Detect which cell encompasses the target text, then output its (X, Y) center coordinate. 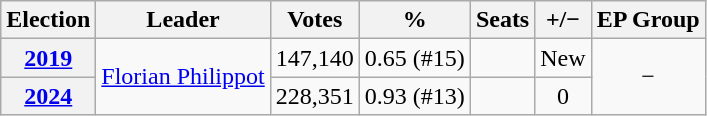
+/− (563, 20)
2024 (48, 96)
0.65 (#15) (414, 58)
− (648, 77)
Leader (183, 20)
Election (48, 20)
0 (563, 96)
228,351 (314, 96)
147,140 (314, 58)
New (563, 58)
0.93 (#13) (414, 96)
Seats (502, 20)
2019 (48, 58)
Florian Philippot (183, 77)
EP Group (648, 20)
Votes (314, 20)
% (414, 20)
